Provide the (X, Y) coordinate of the cell's center where the given text is located.  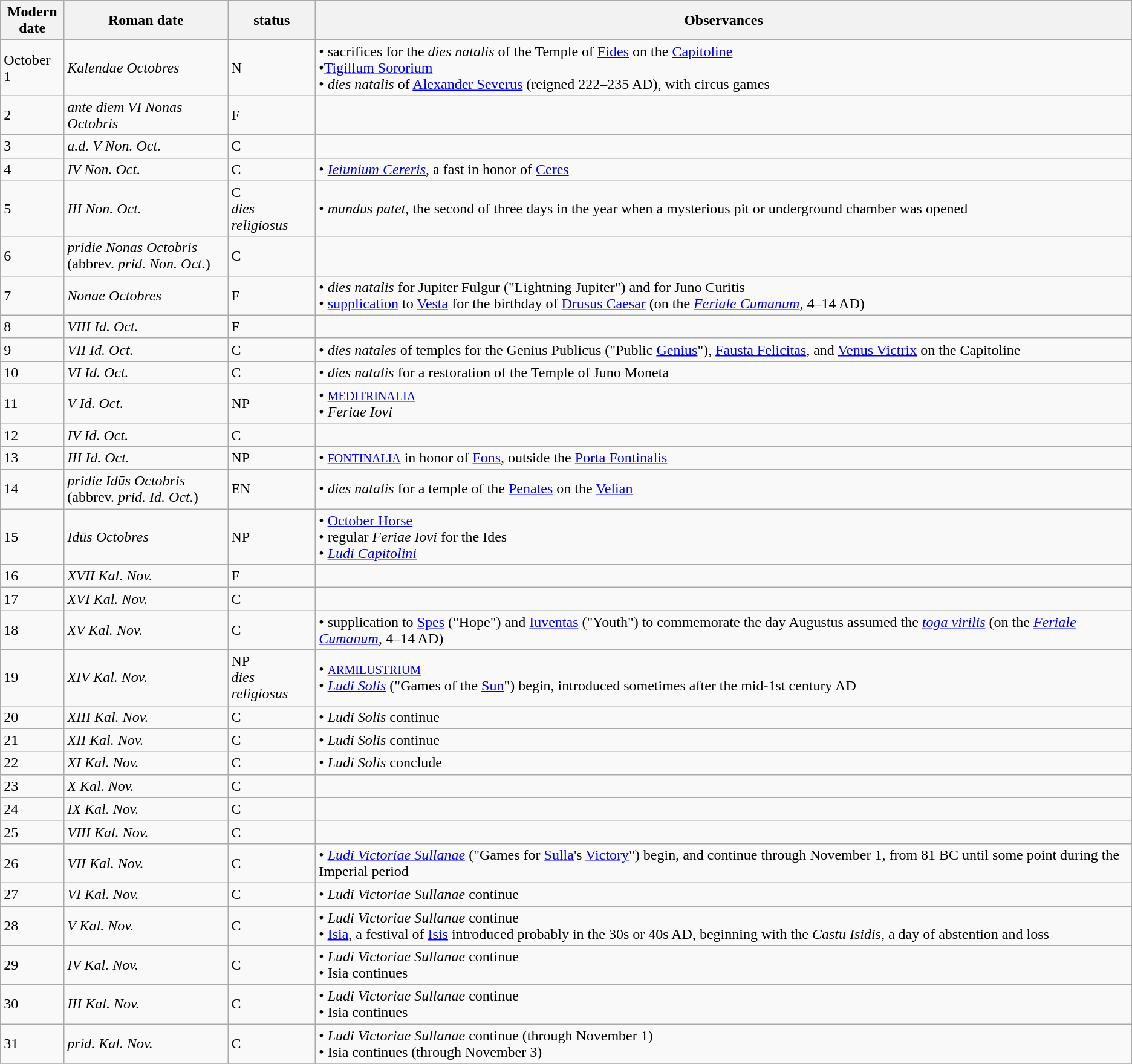
Nonae Octobres (146, 295)
III Kal. Nov. (146, 1005)
XIII Kal. Nov. (146, 717)
prid. Kal. Nov. (146, 1043)
• mundus patet, the second of three days in the year when a mysterious pit or underground chamber was opened (724, 209)
• dies natalis for a temple of the Penates on the Velian (724, 490)
4 (33, 169)
VII Id. Oct. (146, 349)
26 (33, 863)
20 (33, 717)
9 (33, 349)
27 (33, 894)
VIII Id. Oct. (146, 326)
10 (33, 372)
18 (33, 630)
• ARMILUSTRIUM• Ludi Solis ("Games of the Sun") begin, introduced sometimes after the mid-1st century AD (724, 678)
VII Kal. Nov. (146, 863)
VI Id. Oct. (146, 372)
XVI Kal. Nov. (146, 599)
X Kal. Nov. (146, 786)
IV Non. Oct. (146, 169)
pridie Idūs Octobris(abbrev. prid. Id. Oct.) (146, 490)
VI Kal. Nov. (146, 894)
October 1 (33, 68)
17 (33, 599)
31 (33, 1043)
19 (33, 678)
11 (33, 404)
III Id. Oct. (146, 458)
V Kal. Nov. (146, 925)
15 (33, 537)
XV Kal. Nov. (146, 630)
XI Kal. Nov. (146, 763)
14 (33, 490)
NPdies religiosus (272, 678)
30 (33, 1005)
• supplication to Spes ("Hope") and Iuventas ("Youth") to commemorate the day Augustus assumed the toga virilis (on the Feriale Cumanum, 4–14 AD) (724, 630)
3 (33, 146)
29 (33, 965)
6 (33, 256)
IV Kal. Nov. (146, 965)
• Ludi Victoriae Sullanae continue (through November 1)• Isia continues (through November 3) (724, 1043)
Kalendae Octobres (146, 68)
V Id. Oct. (146, 404)
XVII Kal. Nov. (146, 576)
IX Kal. Nov. (146, 809)
8 (33, 326)
III Non. Oct. (146, 209)
• October Horse• regular Feriae Iovi for the Ides• Ludi Capitolini (724, 537)
• MEDITRINALIA• Feriae Iovi (724, 404)
IV Id. Oct. (146, 435)
2 (33, 115)
Roman date (146, 21)
XII Kal. Nov. (146, 740)
16 (33, 576)
EN (272, 490)
7 (33, 295)
Cdies religiosus (272, 209)
• Ludi Solis conclude (724, 763)
• Ludi Victoriae Sullanae continue (724, 894)
Moderndate (33, 21)
XIV Kal. Nov. (146, 678)
25 (33, 832)
Idūs Octobres (146, 537)
23 (33, 786)
12 (33, 435)
• Ieiunium Cereris, a fast in honor of Ceres (724, 169)
22 (33, 763)
VIII Kal. Nov. (146, 832)
N (272, 68)
21 (33, 740)
a.d. V Non. Oct. (146, 146)
28 (33, 925)
pridie Nonas Octobris(abbrev. prid. Non. Oct.) (146, 256)
• dies natalis for a restoration of the Temple of Juno Moneta (724, 372)
ante diem VI Nonas Octobris (146, 115)
5 (33, 209)
• FONTINALIA in honor of Fons, outside the Porta Fontinalis (724, 458)
24 (33, 809)
• dies natales of temples for the Genius Publicus ("Public Genius"), Fausta Felicitas, and Venus Victrix on the Capitoline (724, 349)
status (272, 21)
Observances (724, 21)
13 (33, 458)
